From the cell containing the given text, extract its center point as [X, Y] coordinate. 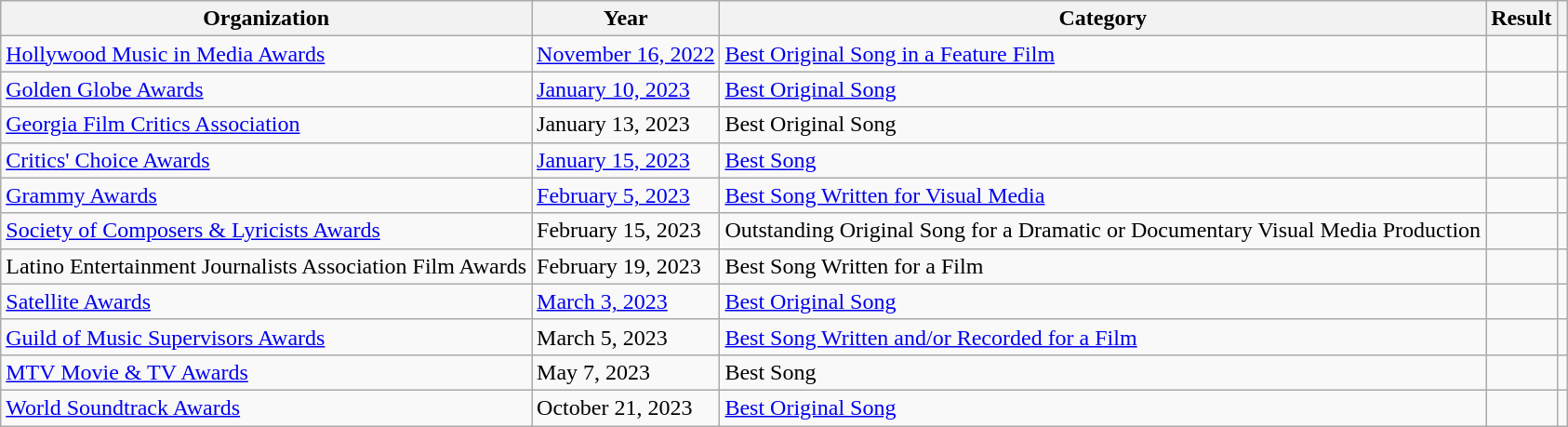
Guild of Music Supervisors Awards [266, 337]
November 16, 2022 [626, 54]
May 7, 2023 [626, 372]
March 3, 2023 [626, 301]
Golden Globe Awards [266, 89]
Latino Entertainment Journalists Association Film Awards [266, 266]
February 15, 2023 [626, 231]
Grammy Awards [266, 195]
Satellite Awards [266, 301]
Organization [266, 19]
MTV Movie & TV Awards [266, 372]
World Soundtrack Awards [266, 407]
Hollywood Music in Media Awards [266, 54]
January 15, 2023 [626, 160]
January 13, 2023 [626, 125]
Outstanding Original Song for a Dramatic or Documentary Visual Media Production [1103, 231]
Best Original Song in a Feature Film [1103, 54]
Category [1103, 19]
Best Song Written for a Film [1103, 266]
Best Song Written for Visual Media [1103, 195]
Georgia Film Critics Association [266, 125]
Critics' Choice Awards [266, 160]
February 5, 2023 [626, 195]
February 19, 2023 [626, 266]
October 21, 2023 [626, 407]
March 5, 2023 [626, 337]
January 10, 2023 [626, 89]
Best Song Written and/or Recorded for a Film [1103, 337]
Society of Composers & Lyricists Awards [266, 231]
Year [626, 19]
Result [1521, 19]
